Identify which cell holds the provided text, then report its [X, Y] central coordinate. 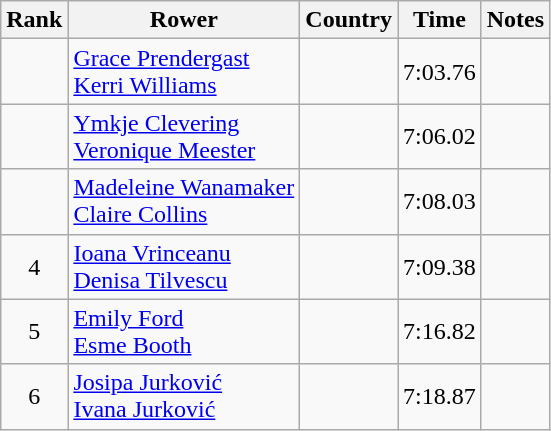
7:09.38 [440, 266]
Rank [34, 20]
7:16.82 [440, 332]
5 [34, 332]
7:06.02 [440, 136]
4 [34, 266]
Rower [184, 20]
Grace PrendergastKerri Williams [184, 72]
Ymkje CleveringVeronique Meester [184, 136]
7:03.76 [440, 72]
Country [349, 20]
Time [440, 20]
Madeleine WanamakerClaire Collins [184, 202]
Notes [515, 20]
6 [34, 396]
7:08.03 [440, 202]
Ioana VrinceanuDenisa Tilvescu [184, 266]
7:18.87 [440, 396]
Emily FordEsme Booth [184, 332]
Josipa JurkovićIvana Jurković [184, 396]
